Determine the [X, Y] coordinate at the center of the cell enclosing the given text.  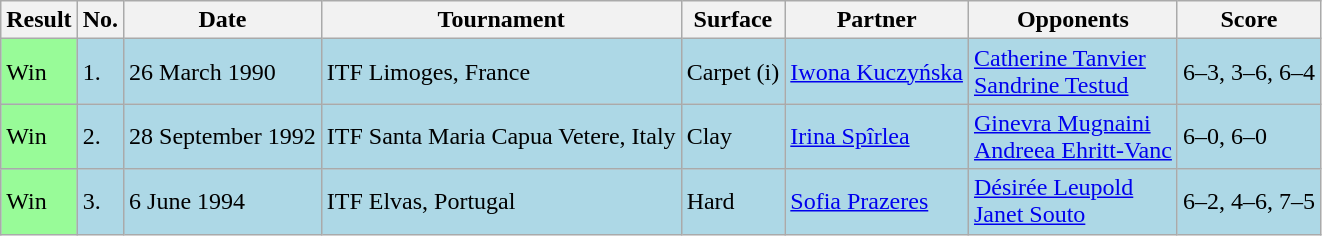
Ginevra Mugnaini Andreea Ehritt-Vanc [1072, 136]
Irina Spîrlea [877, 136]
Partner [877, 20]
Sofia Prazeres [877, 202]
Tournament [501, 20]
Clay [733, 136]
6–3, 3–6, 6–4 [1248, 72]
ITF Santa Maria Capua Vetere, Italy [501, 136]
ITF Limoges, France [501, 72]
6–0, 6–0 [1248, 136]
2. [100, 136]
1. [100, 72]
No. [100, 20]
Result [39, 20]
Carpet (i) [733, 72]
6 June 1994 [223, 202]
Surface [733, 20]
Opponents [1072, 20]
3. [100, 202]
28 September 1992 [223, 136]
Désirée Leupold Janet Souto [1072, 202]
Iwona Kuczyńska [877, 72]
Score [1248, 20]
Hard [733, 202]
ITF Elvas, Portugal [501, 202]
Catherine Tanvier Sandrine Testud [1072, 72]
Date [223, 20]
26 March 1990 [223, 72]
6–2, 4–6, 7–5 [1248, 202]
